From the cell containing the given text, extract its center point as [X, Y] coordinate. 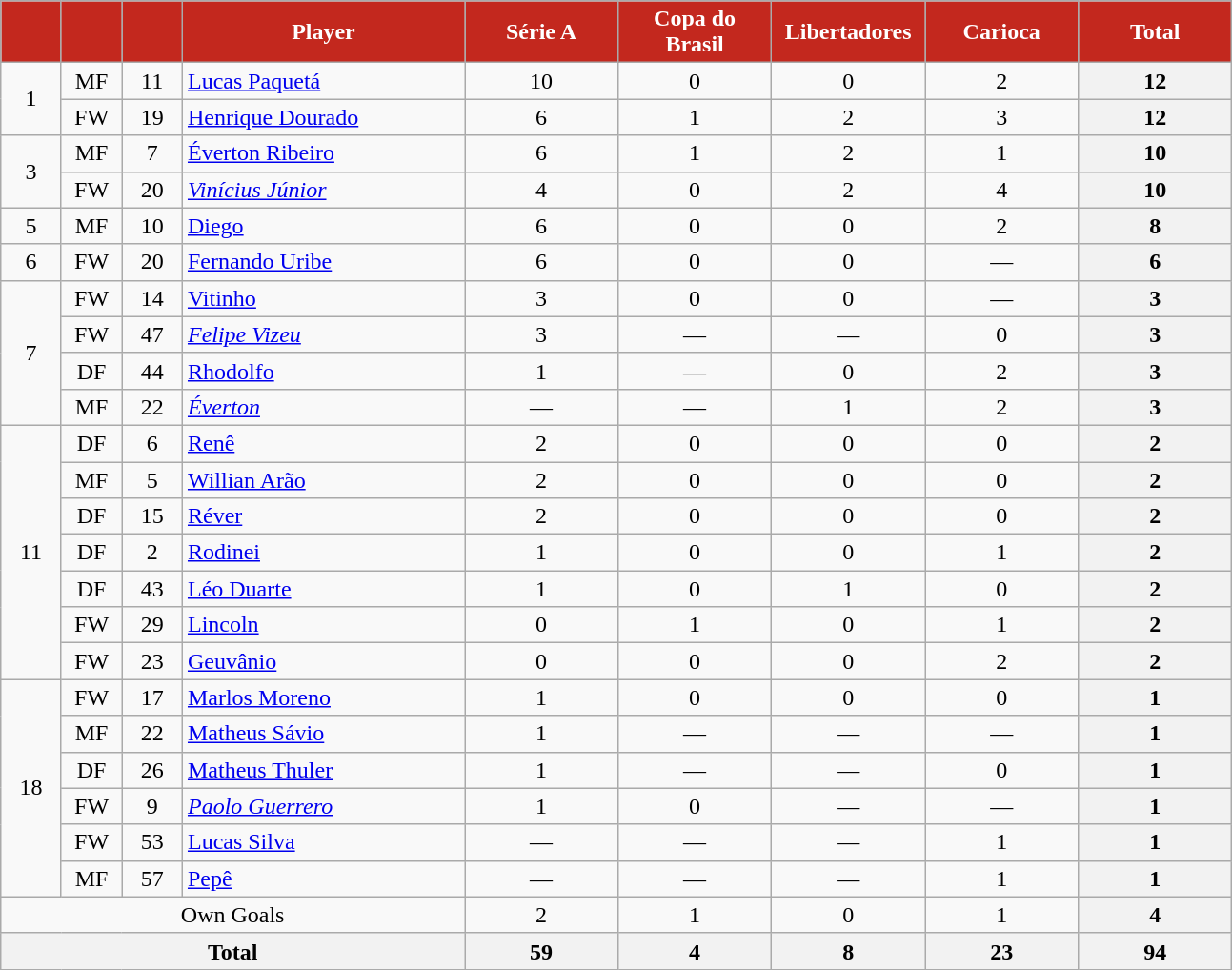
19 [152, 117]
Renê [323, 443]
18 [31, 788]
26 [152, 770]
Matheus Sávio [323, 734]
15 [152, 516]
Libertadores [848, 32]
Willian Arão [323, 479]
44 [152, 371]
Fernando Uribe [323, 262]
94 [1155, 951]
Geuvânio [323, 661]
Vitinho [323, 298]
Own Goals [232, 915]
Léo Duarte [323, 589]
Diego [323, 226]
Rodinei [323, 553]
Matheus Thuler [323, 770]
57 [152, 879]
Éverton Ribeiro [323, 153]
Rhodolfo [323, 371]
Henrique Dourado [323, 117]
9 [152, 806]
Copa do Brasil [696, 32]
Série A [541, 32]
Lucas Paquetá [323, 81]
Vinícius Júnior [323, 190]
17 [152, 697]
Felipe Vizeu [323, 334]
14 [152, 298]
Lincoln [323, 625]
Paolo Guerrero [323, 806]
Réver [323, 516]
Carioca [1002, 32]
Éverton [323, 407]
Lucas Silva [323, 842]
Pepê [323, 879]
Marlos Moreno [323, 697]
53 [152, 842]
29 [152, 625]
59 [541, 951]
47 [152, 334]
Player [323, 32]
43 [152, 589]
